From the cell containing the given text, extract its center point as [X, Y] coordinate. 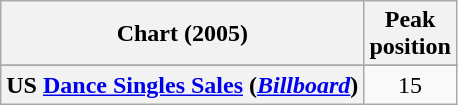
Chart (2005) [182, 34]
US Dance Singles Sales (Billboard) [182, 85]
15 [410, 85]
Peakposition [410, 34]
